Return [X, Y] of the center of cell containing provided text 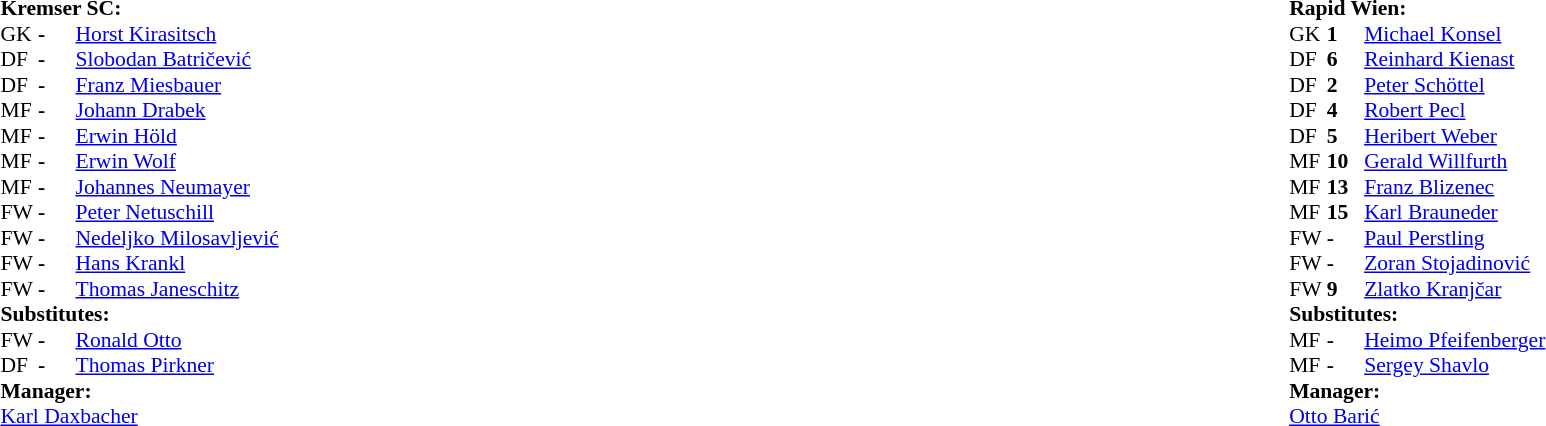
Thomas Janeschitz [178, 289]
Peter Netuschill [178, 213]
Heribert Weber [1454, 136]
2 [1346, 85]
4 [1346, 111]
Gerald Willfurth [1454, 161]
Slobodan Batričević [178, 59]
Nedeljko Milosavljević [178, 238]
Horst Kirasitsch [178, 34]
Zoran Stojadinović [1454, 263]
13 [1346, 187]
Franz Miesbauer [178, 85]
6 [1346, 59]
Karl Brauneder [1454, 213]
9 [1346, 289]
Zlatko Kranjčar [1454, 289]
Sergey Shavlo [1454, 365]
Ronald Otto [178, 340]
Heimo Pfeifenberger [1454, 340]
Hans Krankl [178, 263]
Johannes Neumayer [178, 187]
Robert Pecl [1454, 111]
Paul Perstling [1454, 238]
10 [1346, 161]
Thomas Pirkner [178, 365]
Michael Konsel [1454, 34]
1 [1346, 34]
Erwin Höld [178, 136]
Franz Blizenec [1454, 187]
5 [1346, 136]
15 [1346, 213]
Erwin Wolf [178, 161]
Johann Drabek [178, 111]
Reinhard Kienast [1454, 59]
Peter Schöttel [1454, 85]
